Pinpoint the cell where the given text exists, returning its [x, y] midpoint coordinate. 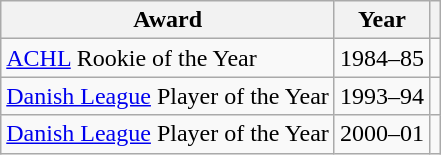
1984–85 [382, 58]
Award [168, 20]
1993–94 [382, 96]
ACHL Rookie of the Year [168, 58]
Year [382, 20]
2000–01 [382, 134]
